Locate the cell with the specified text and output its (X, Y) center coordinate. 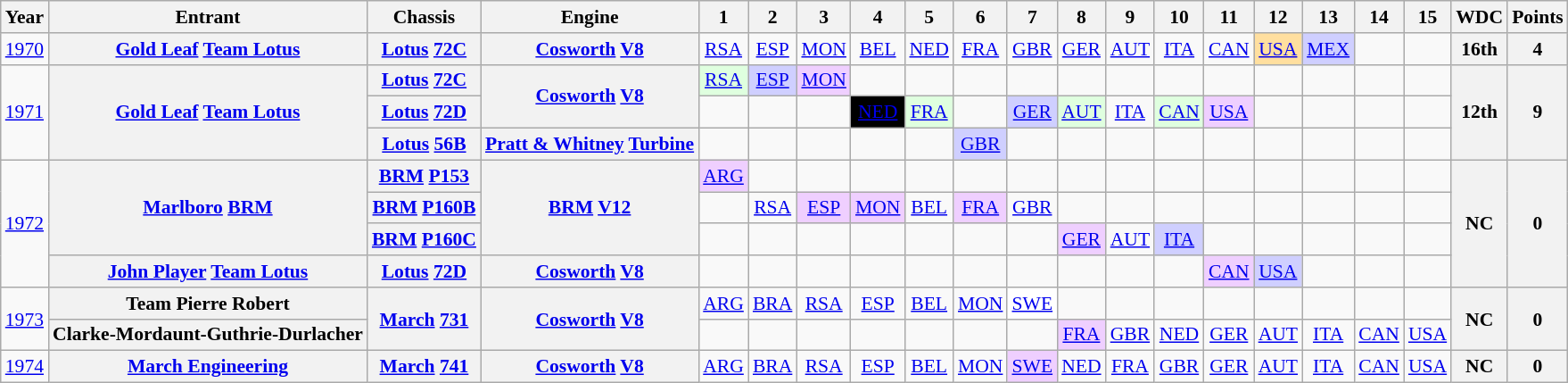
MEX (1328, 49)
WDC (1479, 17)
Pratt & Whitney Turbine (590, 145)
1973 (25, 320)
1970 (25, 49)
March 731 (425, 320)
John Player Team Lotus (208, 271)
BRM P160B (425, 208)
Chassis (425, 17)
13 (1328, 17)
16th (1479, 49)
12th (1479, 112)
Engine (590, 17)
10 (1179, 17)
BRM P153 (425, 176)
Marlboro BRM (208, 207)
15 (1427, 17)
7 (1032, 17)
5 (928, 17)
Entrant (208, 17)
Year (25, 17)
BRM P160C (425, 240)
1972 (25, 223)
14 (1379, 17)
Lotus 56B (425, 145)
Clarke-Mordaunt-Guthrie-Durlacher (208, 335)
March Engineering (208, 367)
BRM V12 (590, 207)
1974 (25, 367)
1971 (25, 112)
Points (1538, 17)
3 (824, 17)
1 (723, 17)
Team Pierre Robert (208, 304)
11 (1229, 17)
6 (981, 17)
March 741 (425, 367)
8 (1081, 17)
12 (1278, 17)
2 (772, 17)
